Search for the cell housing the specified text and yield its (X, Y) center coordinate. 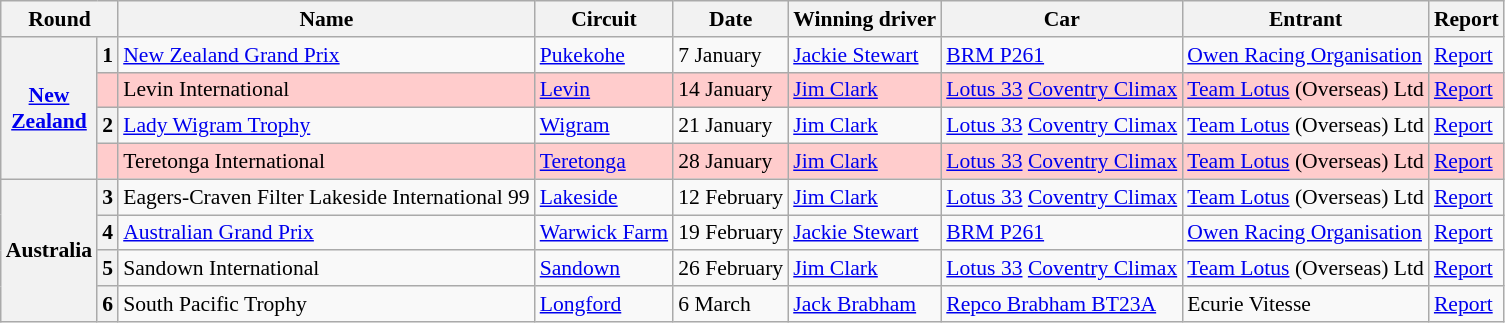
Circuit (604, 19)
Australia (49, 250)
21 January (730, 126)
3 (108, 197)
28 January (730, 162)
Winning driver (864, 19)
Pukekohe (604, 55)
Teretonga (604, 162)
Ecurie Vitesse (1306, 304)
Date (730, 19)
Longford (604, 304)
26 February (730, 269)
Warwick Farm (604, 233)
Wigram (604, 126)
Teretonga International (326, 162)
14 January (730, 90)
Jack Brabham (864, 304)
Eagers-Craven Filter Lakeside International 99 (326, 197)
19 February (730, 233)
New Zealand Grand Prix (326, 55)
7 January (730, 55)
Levin International (326, 90)
Round (60, 19)
1 (108, 55)
Lady Wigram Trophy (326, 126)
6 March (730, 304)
5 (108, 269)
Name (326, 19)
Lakeside (604, 197)
NewZealand (49, 108)
Repco Brabham BT23A (1062, 304)
South Pacific Trophy (326, 304)
12 February (730, 197)
Entrant (1306, 19)
Australian Grand Prix (326, 233)
6 (108, 304)
2 (108, 126)
4 (108, 233)
Sandown International (326, 269)
Sandown (604, 269)
Car (1062, 19)
Levin (604, 90)
